Determine the (x, y) coordinate at the center of the cell enclosing the given text.  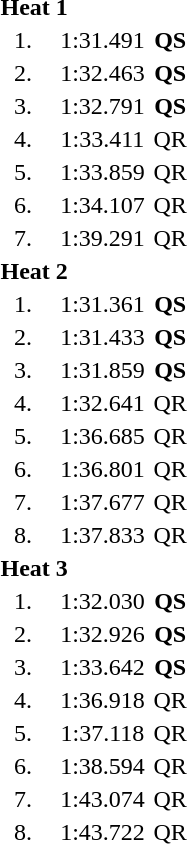
1:33.411 (102, 139)
1:36.685 (102, 436)
1:37.677 (102, 502)
1:39.291 (102, 238)
1:38.594 (102, 766)
1:32.463 (102, 73)
1:43.074 (102, 799)
1:32.791 (102, 106)
1:31.433 (102, 337)
1:31.491 (102, 40)
1:31.859 (102, 370)
1:32.030 (102, 601)
1:32.641 (102, 403)
1:36.918 (102, 700)
1:33.642 (102, 667)
1:33.859 (102, 172)
1:37.118 (102, 733)
1:36.801 (102, 469)
1:31.361 (102, 304)
1:37.833 (102, 535)
1:32.926 (102, 634)
1:34.107 (102, 205)
